Find where the given text appears and provide that cell's center as (X, Y) coordinate. 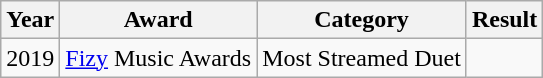
Award (158, 20)
Year (30, 20)
Most Streamed Duet (362, 58)
Fizy Music Awards (158, 58)
2019 (30, 58)
Result (504, 20)
Category (362, 20)
